Return the (x, y) coordinate for the center point of the cell that contains the specified text.  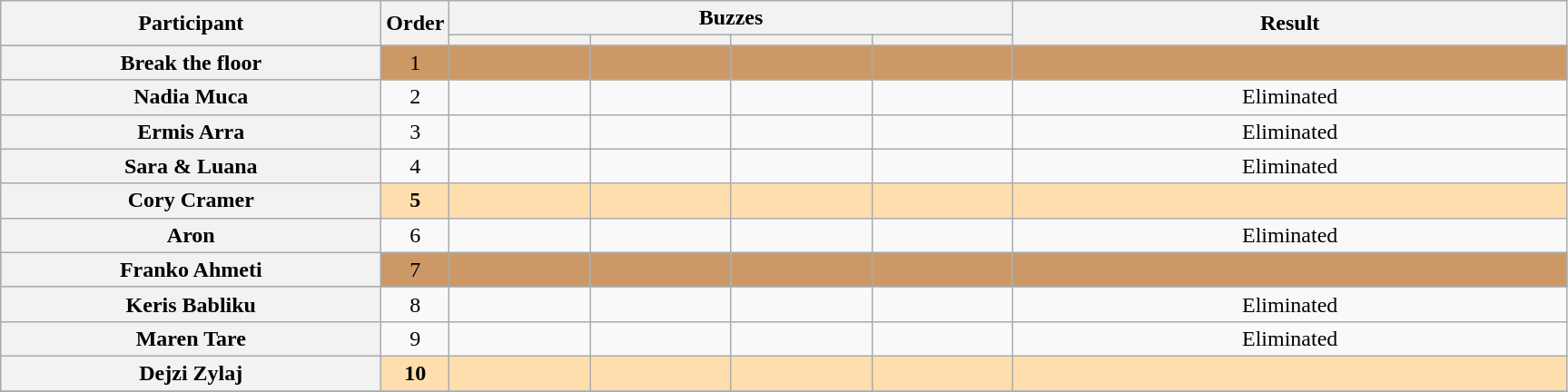
Order (416, 24)
5 (416, 201)
Ermis Arra (191, 132)
Franko Ahmeti (191, 269)
Participant (191, 24)
1 (416, 63)
Dejzi Zylaj (191, 373)
Nadia Muca (191, 97)
10 (416, 373)
7 (416, 269)
Result (1289, 24)
3 (416, 132)
Sara & Luana (191, 166)
Aron (191, 235)
8 (416, 304)
Maren Tare (191, 338)
9 (416, 338)
Break the floor (191, 63)
4 (416, 166)
2 (416, 97)
Buzzes (731, 18)
Cory Cramer (191, 201)
Keris Babliku (191, 304)
6 (416, 235)
